Find where the given text appears and provide that cell's center as (x, y) coordinate. 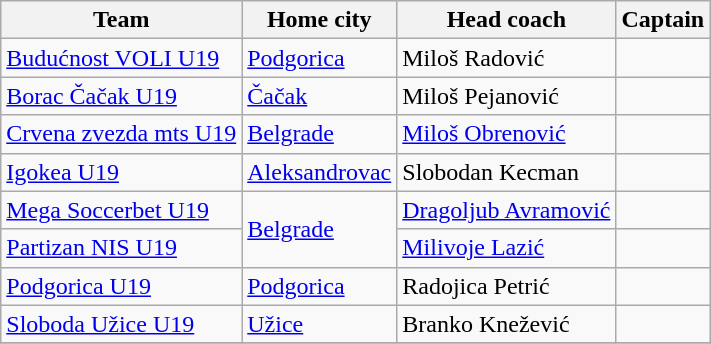
Užice (320, 324)
Aleksandrovac (320, 172)
Miloš Radović (506, 58)
Partizan NIS U19 (122, 248)
Dragoljub Avramović (506, 210)
Čačak (320, 96)
Sloboda Užice U19 (122, 324)
Igokea U19 (122, 172)
Captain (663, 20)
Slobodan Kecman (506, 172)
Branko Knežević (506, 324)
Podgorica U19 (122, 286)
Milivoje Lazić (506, 248)
Home city (320, 20)
Mega Soccerbet U19 (122, 210)
Miloš Obrenović (506, 134)
Miloš Pejanović (506, 96)
Team (122, 20)
Head coach (506, 20)
Budućnost VOLI U19 (122, 58)
Radojica Petrić (506, 286)
Borac Čačak U19 (122, 96)
Crvena zvezda mts U19 (122, 134)
